Search for the cell housing the specified text and yield its [x, y] center coordinate. 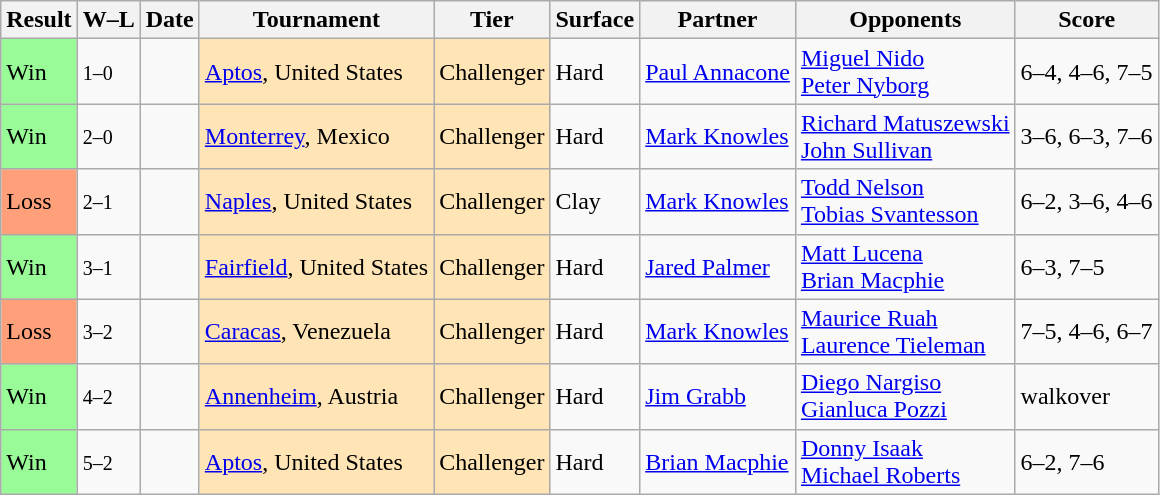
Tournament [316, 20]
Score [1086, 20]
Richard Matuszewski John Sullivan [905, 136]
1–0 [108, 72]
Jim Grabb [718, 396]
Caracas, Venezuela [316, 332]
Surface [595, 20]
5–2 [108, 462]
Todd Nelson Tobias Svantesson [905, 202]
Clay [595, 202]
Partner [718, 20]
Diego Nargiso Gianluca Pozzi [905, 396]
4–2 [108, 396]
Donny Isaak Michael Roberts [905, 462]
7–5, 4–6, 6–7 [1086, 332]
Maurice Ruah Laurence Tieleman [905, 332]
W–L [108, 20]
Opponents [905, 20]
Tier [492, 20]
Annenheim, Austria [316, 396]
3–2 [108, 332]
Naples, United States [316, 202]
Result [39, 20]
Matt Lucena Brian Macphie [905, 266]
Date [170, 20]
6–4, 4–6, 7–5 [1086, 72]
2–1 [108, 202]
2–0 [108, 136]
Brian Macphie [718, 462]
walkover [1086, 396]
Paul Annacone [718, 72]
Fairfield, United States [316, 266]
6–3, 7–5 [1086, 266]
3–1 [108, 266]
Monterrey, Mexico [316, 136]
Miguel Nido Peter Nyborg [905, 72]
6–2, 3–6, 4–6 [1086, 202]
3–6, 6–3, 7–6 [1086, 136]
Jared Palmer [718, 266]
6–2, 7–6 [1086, 462]
